Return [X, Y] of the center of cell containing provided text 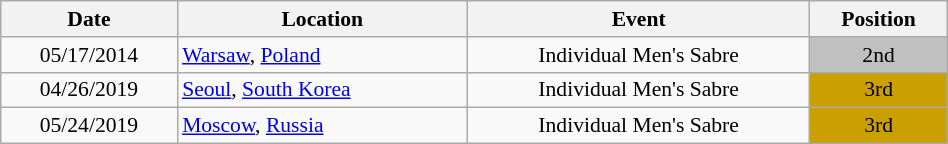
05/17/2014 [89, 55]
04/26/2019 [89, 90]
Seoul, South Korea [322, 90]
Warsaw, Poland [322, 55]
Moscow, Russia [322, 126]
2nd [878, 55]
Location [322, 19]
Position [878, 19]
Event [638, 19]
Date [89, 19]
05/24/2019 [89, 126]
